Provide the [X, Y] coordinate of the cell's center where the given text is located.  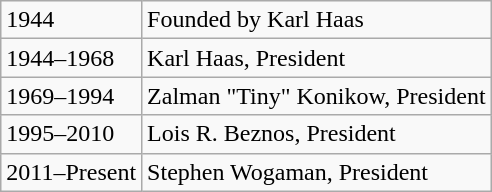
Founded by Karl Haas [317, 20]
1969–1994 [72, 96]
Lois R. Beznos, President [317, 134]
Zalman "Tiny" Konikow, President [317, 96]
Karl Haas, President [317, 58]
1995–2010 [72, 134]
1944–1968 [72, 58]
Stephen Wogaman, President [317, 172]
1944 [72, 20]
2011–Present [72, 172]
